Detect which cell encompasses the target text, then output its (x, y) center coordinate. 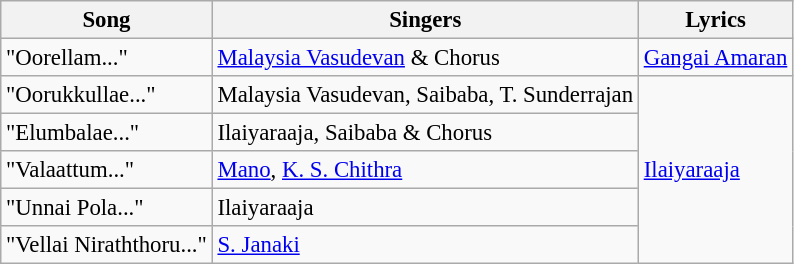
S. Janaki (425, 245)
"Oorellam..." (106, 58)
Mano, K. S. Chithra (425, 170)
"Vellai Niraththoru..." (106, 245)
"Valaattum..." (106, 170)
"Elumbalae..." (106, 133)
Singers (425, 20)
"Oorukkullae..." (106, 95)
Ilaiyaraaja, Saibaba & Chorus (425, 133)
Lyrics (715, 20)
Gangai Amaran (715, 58)
Malaysia Vasudevan, Saibaba, T. Sunderrajan (425, 95)
Song (106, 20)
Malaysia Vasudevan & Chorus (425, 58)
"Unnai Pola..." (106, 208)
